From the cell containing the given text, extract its center point as (X, Y) coordinate. 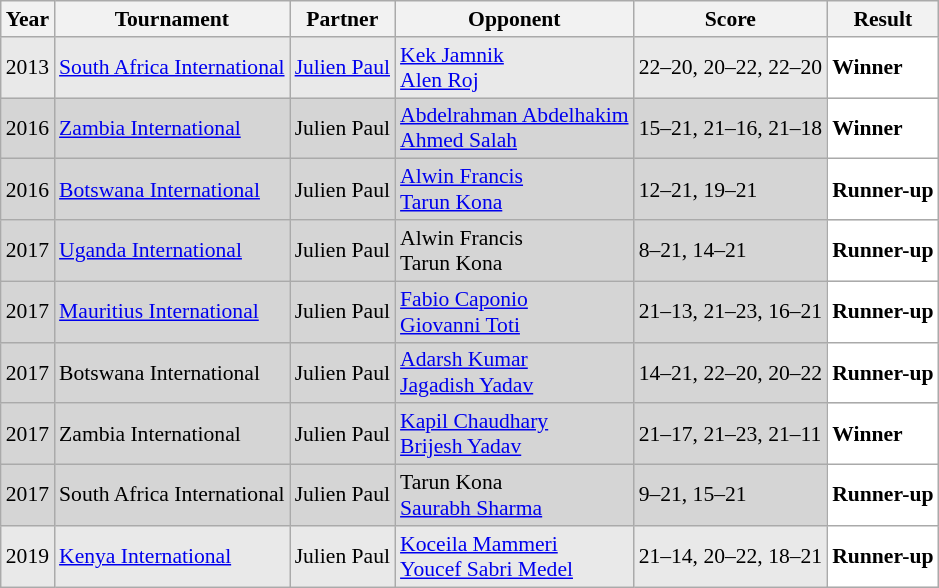
Score (731, 19)
2013 (28, 68)
9–21, 15–21 (731, 496)
Result (882, 19)
21–13, 21–23, 16–21 (731, 312)
14–21, 22–20, 20–22 (731, 372)
Tournament (172, 19)
Fabio Caponio Giovanni Toti (514, 312)
15–21, 21–16, 21–18 (731, 128)
21–17, 21–23, 21–11 (731, 434)
Year (28, 19)
Partner (342, 19)
Kenya International (172, 556)
22–20, 20–22, 22–20 (731, 68)
8–21, 14–21 (731, 250)
Tarun Kona Saurabh Sharma (514, 496)
Opponent (514, 19)
Abdelrahman Abdelhakim Ahmed Salah (514, 128)
Kapil Chaudhary Brijesh Yadav (514, 434)
21–14, 20–22, 18–21 (731, 556)
Kek Jamnik Alen Roj (514, 68)
Uganda International (172, 250)
12–21, 19–21 (731, 190)
Adarsh Kumar Jagadish Yadav (514, 372)
Mauritius International (172, 312)
2019 (28, 556)
Koceila Mammeri Youcef Sabri Medel (514, 556)
